Return the (X, Y) coordinate for the center point of the cell that contains the specified text.  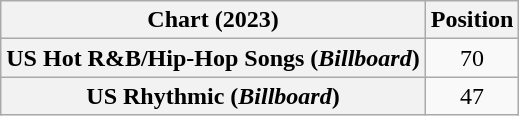
47 (472, 96)
70 (472, 58)
Chart (2023) (213, 20)
Position (472, 20)
US Rhythmic (Billboard) (213, 96)
US Hot R&B/Hip-Hop Songs (Billboard) (213, 58)
